Determine the (X, Y) coordinate at the center of the cell enclosing the given text.  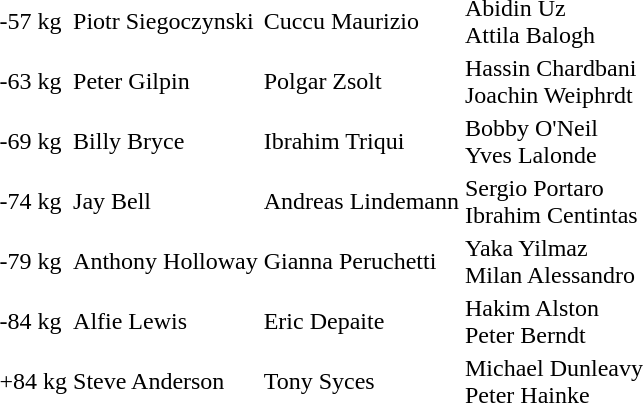
Polgar Zsolt (361, 82)
Eric Depaite (361, 322)
Andreas Lindemann (361, 202)
Billy Bryce (166, 142)
Ibrahim Triqui (361, 142)
Alfie Lewis (166, 322)
Jay Bell (166, 202)
Peter Gilpin (166, 82)
Gianna Peruchetti (361, 262)
Anthony Holloway (166, 262)
